Locate the cell with the specified text and output its (x, y) center coordinate. 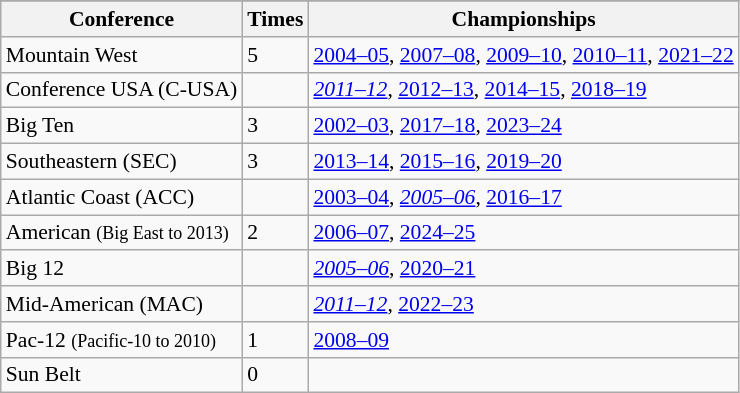
1 (275, 340)
American (Big East to 2013) (122, 233)
2002–03, 2017–18, 2023–24 (523, 126)
2004–05, 2007–08, 2009–10, 2010–11, 2021–22 (523, 55)
2 (275, 233)
Southeastern (SEC) (122, 162)
2003–04, 2005–06, 2016–17 (523, 197)
Atlantic Coast (ACC) (122, 197)
Big 12 (122, 269)
Sun Belt (122, 375)
2011–12, 2012–13, 2014–15, 2018–19 (523, 90)
Times (275, 19)
Mid-American (MAC) (122, 304)
2013–14, 2015–16, 2019–20 (523, 162)
Conference USA (C-USA) (122, 90)
2011–12, 2022–23 (523, 304)
5 (275, 55)
Conference (122, 19)
2005–06, 2020–21 (523, 269)
Big Ten (122, 126)
Mountain West (122, 55)
Pac-12 (Pacific-10 to 2010) (122, 340)
Championships (523, 19)
2008–09 (523, 340)
0 (275, 375)
2006–07, 2024–25 (523, 233)
